For the text-containing cell, return its midpoint in [x, y] coordinate format. 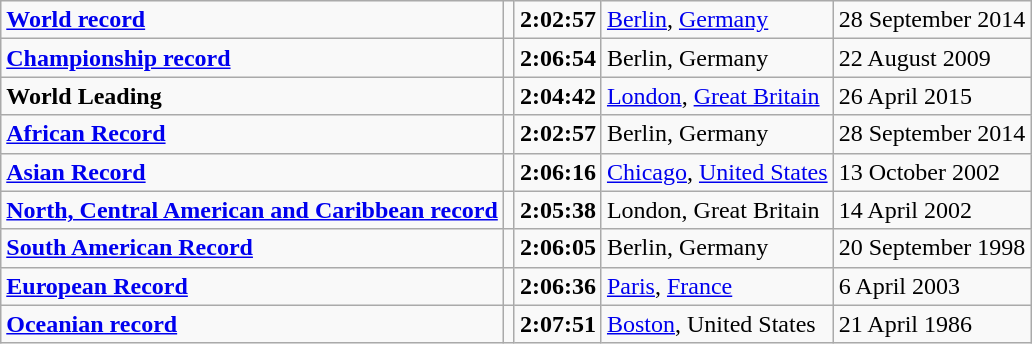
21 April 1986 [932, 324]
2:07:51 [558, 324]
2:06:05 [558, 248]
2:04:42 [558, 96]
Asian Record [252, 172]
North, Central American and Caribbean record [252, 210]
2:06:54 [558, 58]
Championship record [252, 58]
Chicago, United States [717, 172]
Oceanian record [252, 324]
2:06:16 [558, 172]
6 April 2003 [932, 286]
Boston, United States [717, 324]
African Record [252, 134]
Paris, France [717, 286]
2:05:38 [558, 210]
2:06:36 [558, 286]
22 August 2009 [932, 58]
European Record [252, 286]
26 April 2015 [932, 96]
World record [252, 20]
13 October 2002 [932, 172]
World Leading [252, 96]
20 September 1998 [932, 248]
South American Record [252, 248]
14 April 2002 [932, 210]
